Detect which cell encompasses the target text, then output its (X, Y) center coordinate. 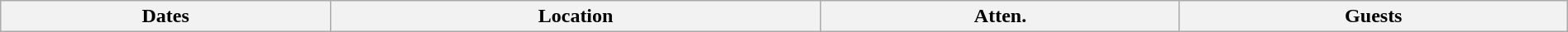
Location (576, 16)
Dates (165, 16)
Atten. (1001, 16)
Guests (1373, 16)
